From the cell containing the given text, extract its center point as [x, y] coordinate. 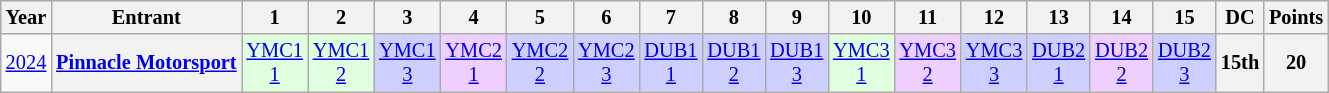
12 [994, 17]
Points [1296, 17]
DUB22 [1122, 63]
2 [341, 17]
YMC33 [994, 63]
1 [275, 17]
YMC21 [473, 63]
14 [1122, 17]
DUB23 [1184, 63]
20 [1296, 63]
DUB11 [670, 63]
YMC31 [861, 63]
2024 [26, 63]
8 [734, 17]
7 [670, 17]
10 [861, 17]
DUB13 [796, 63]
DC [1240, 17]
13 [1058, 17]
YMC22 [540, 63]
15 [1184, 17]
4 [473, 17]
6 [606, 17]
5 [540, 17]
YMC11 [275, 63]
DUB21 [1058, 63]
Entrant [146, 17]
YMC13 [407, 63]
15th [1240, 63]
YMC23 [606, 63]
YMC12 [341, 63]
YMC32 [928, 63]
3 [407, 17]
9 [796, 17]
Pinnacle Motorsport [146, 63]
DUB12 [734, 63]
11 [928, 17]
Year [26, 17]
